Capture the cell that displays the provided text and extract its (x, y) central coordinate. 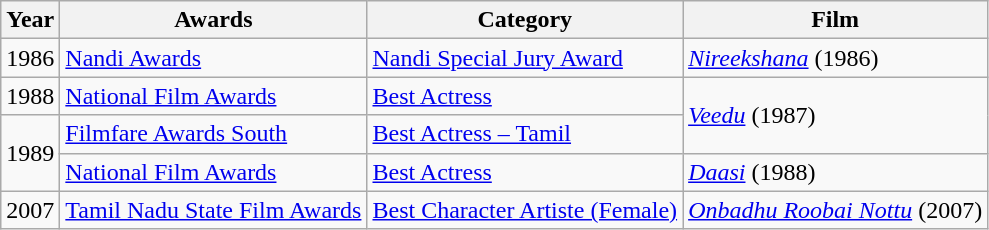
1988 (30, 96)
1986 (30, 58)
Best Actress – Tamil (525, 134)
Year (30, 20)
Film (836, 20)
2007 (30, 210)
Onbadhu Roobai Nottu (2007) (836, 210)
Tamil Nadu State Film Awards (214, 210)
1989 (30, 153)
Filmfare Awards South (214, 134)
Nireekshana (1986) (836, 58)
Best Character Artiste (Female) (525, 210)
Nandi Awards (214, 58)
Nandi Special Jury Award (525, 58)
Awards (214, 20)
Category (525, 20)
Daasi (1988) (836, 172)
Veedu (1987) (836, 115)
